Return the (x, y) coordinate for the center point of the cell that contains the specified text.  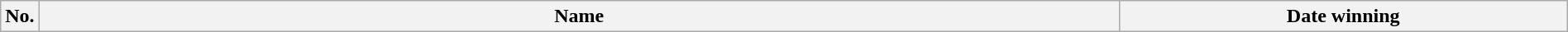
No. (20, 16)
Name (579, 16)
Date winning (1343, 16)
